Return the [X, Y] coordinate for the center point of the cell that contains the specified text.  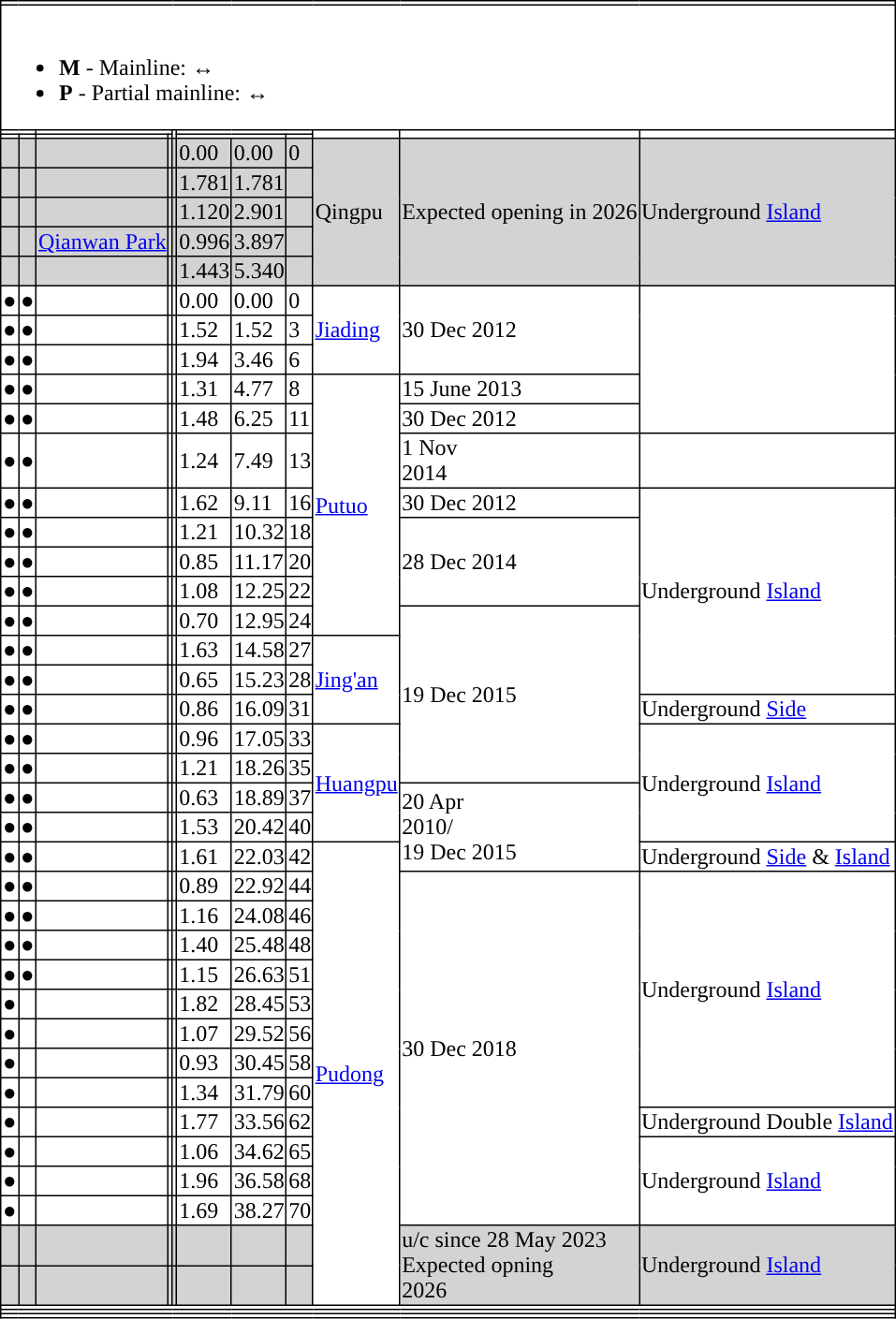
37 [300, 798]
1 Nov 2014 [520, 461]
1.53 [204, 828]
25.48 [258, 945]
0.70 [204, 621]
29.52 [258, 1033]
1.77 [204, 1122]
26.63 [258, 975]
16 [300, 503]
28.45 [258, 1004]
35 [300, 769]
18.26 [258, 769]
56 [300, 1033]
3 [300, 330]
Huangpu [356, 783]
12.25 [258, 592]
28 [300, 680]
1.120 [204, 213]
30 Dec 2018 [520, 1048]
7.49 [258, 461]
36.58 [258, 1181]
1.07 [204, 1033]
0.63 [204, 798]
31 [300, 710]
20 Apr 2010/ 19 Dec 2015 [520, 827]
51 [300, 975]
6 [300, 359]
31.79 [258, 1092]
1.63 [204, 651]
0.96 [204, 739]
20 [300, 562]
2.901 [258, 213]
65 [300, 1151]
0.65 [204, 680]
17.05 [258, 739]
22.92 [258, 887]
68 [300, 1181]
5.340 [258, 271]
Jing'an [356, 680]
u/c since 28 May 2023Expected opning2026 [520, 1266]
11.17 [258, 562]
1.94 [204, 359]
33 [300, 739]
Expected opening in 2026 [520, 213]
34.62 [258, 1151]
18.89 [258, 798]
53 [300, 1004]
8 [300, 389]
30.45 [258, 1063]
9.11 [258, 503]
6.25 [258, 418]
28 Dec 2014 [520, 562]
1.69 [204, 1210]
22 [300, 592]
3.897 [258, 242]
1.08 [204, 592]
1.48 [204, 418]
15 June 2013 [520, 389]
38.27 [258, 1210]
1.40 [204, 945]
0.85 [204, 562]
Jiading [356, 330]
1.15 [204, 975]
15.23 [258, 680]
20.42 [258, 828]
Qingpu [356, 213]
70 [300, 1210]
60 [300, 1092]
M - Mainline: ↔ P - Partial mainline: ↔ [448, 67]
12.95 [258, 621]
27 [300, 651]
Underground Double Island [768, 1122]
58 [300, 1063]
18 [300, 533]
13 [300, 461]
0.93 [204, 1063]
48 [300, 945]
11 [300, 418]
Pudong [356, 1073]
16.09 [258, 710]
0.996 [204, 242]
0.86 [204, 710]
3.46 [258, 359]
1.443 [204, 271]
1.24 [204, 461]
33.56 [258, 1122]
1.16 [204, 916]
14.58 [258, 651]
40 [300, 828]
1.06 [204, 1151]
0.89 [204, 887]
4.77 [258, 389]
Underground Side [768, 710]
24.08 [258, 916]
1.34 [204, 1092]
19 Dec 2015 [520, 695]
10.32 [258, 533]
42 [300, 857]
22.03 [258, 857]
62 [300, 1122]
Qianwan Park [103, 242]
24 [300, 621]
Underground Side & Island [768, 857]
1.61 [204, 857]
Putuo [356, 506]
46 [300, 916]
1.62 [204, 503]
44 [300, 887]
1.96 [204, 1181]
1.82 [204, 1004]
1.31 [204, 389]
